Search for the cell housing the specified text and yield its (X, Y) center coordinate. 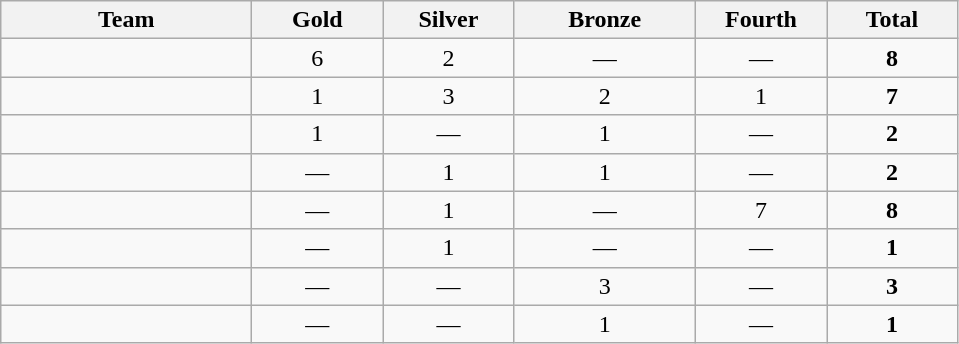
Total (892, 20)
6 (318, 58)
Silver (448, 20)
Gold (318, 20)
Bronze (605, 20)
Team (126, 20)
Fourth (760, 20)
